Search for the cell housing the specified text and yield its (x, y) center coordinate. 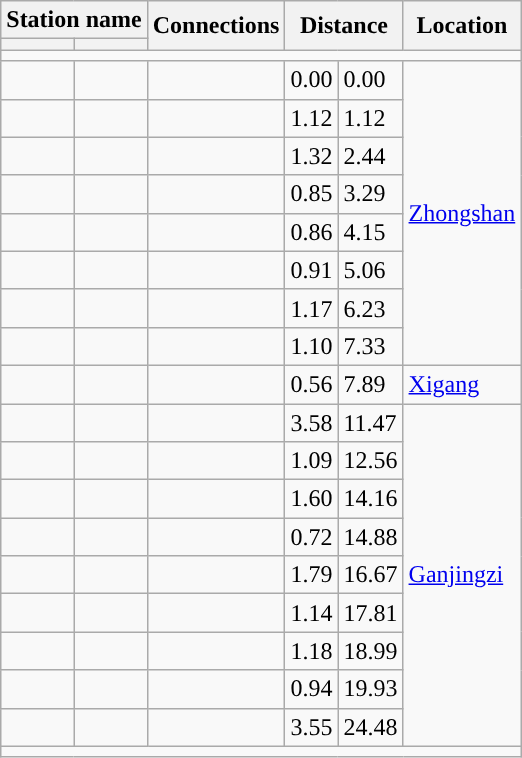
Station name (74, 20)
12.56 (370, 461)
0.85 (312, 194)
1.09 (312, 461)
14.88 (370, 537)
4.15 (370, 232)
16.67 (370, 575)
Zhongshan (462, 213)
7.89 (370, 384)
1.32 (312, 156)
1.10 (312, 346)
18.99 (370, 651)
0.91 (312, 270)
1.60 (312, 499)
Connections (216, 26)
0.72 (312, 537)
3.29 (370, 194)
24.48 (370, 727)
Xigang (462, 384)
1.18 (312, 651)
11.47 (370, 423)
17.81 (370, 613)
0.86 (312, 232)
Ganjingzi (462, 576)
1.17 (312, 308)
14.16 (370, 499)
3.55 (312, 727)
2.44 (370, 156)
Location (462, 26)
Distance (344, 26)
0.56 (312, 384)
1.14 (312, 613)
3.58 (312, 423)
5.06 (370, 270)
6.23 (370, 308)
7.33 (370, 346)
1.79 (312, 575)
19.93 (370, 689)
0.94 (312, 689)
